Capture the cell that displays the provided text and extract its [x, y] central coordinate. 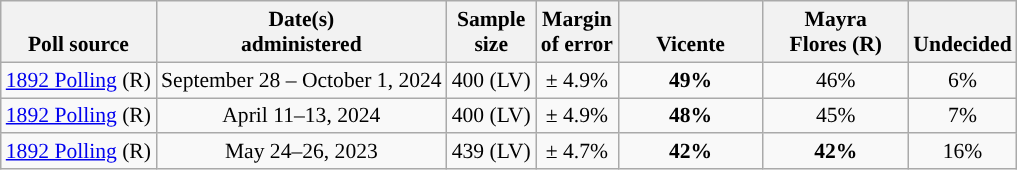
45% [836, 116]
7% [962, 116]
MayraFlores (R) [836, 32]
Date(s)administered [302, 32]
± 4.7% [577, 152]
48% [690, 116]
April 11–13, 2024 [302, 116]
Marginof error [577, 32]
49% [690, 80]
September 28 – October 1, 2024 [302, 80]
16% [962, 152]
Samplesize [492, 32]
Undecided [962, 32]
6% [962, 80]
Vicente [690, 32]
May 24–26, 2023 [302, 152]
46% [836, 80]
439 (LV) [492, 152]
Poll source [78, 32]
